Extract the (X, Y) coordinate from the center of the cell holding the provided text.  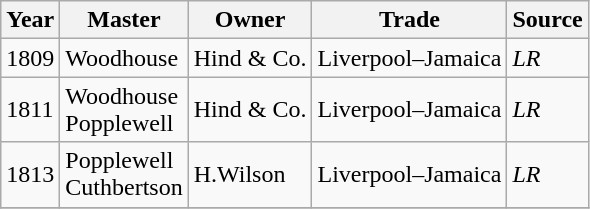
Year (30, 20)
H.Wilson (250, 174)
1809 (30, 58)
PopplewellCuthbertson (124, 174)
Source (548, 20)
1811 (30, 110)
Trade (410, 20)
Woodhouse (124, 58)
WoodhousePopplewell (124, 110)
Master (124, 20)
Owner (250, 20)
1813 (30, 174)
